Return (X, Y) of the center of cell containing provided text 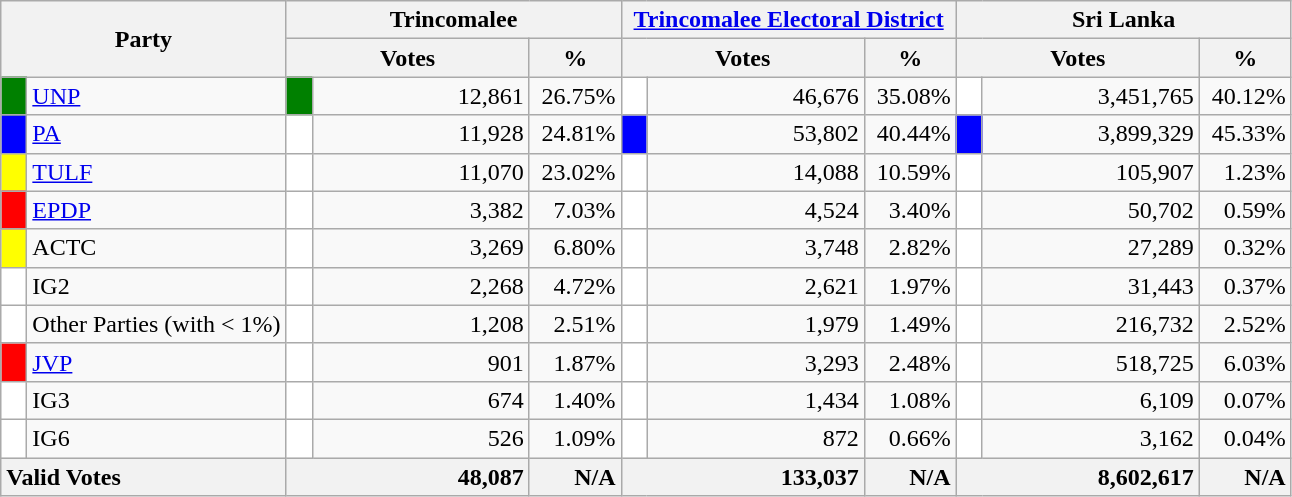
0.07% (1245, 400)
Party (144, 39)
0.37% (1245, 286)
PA (156, 134)
1.08% (910, 400)
3,748 (756, 248)
1.40% (575, 400)
46,676 (756, 96)
Trincomalee (454, 20)
TULF (156, 172)
UNP (156, 96)
26.75% (575, 96)
7.03% (575, 210)
901 (420, 362)
3,382 (420, 210)
0.04% (1245, 438)
40.44% (910, 134)
3,269 (420, 248)
1.49% (910, 324)
27,289 (1090, 248)
14,088 (756, 172)
2.48% (910, 362)
6.03% (1245, 362)
216,732 (1090, 324)
518,725 (1090, 362)
IG3 (156, 400)
526 (420, 438)
2,621 (756, 286)
24.81% (575, 134)
1.23% (1245, 172)
105,907 (1090, 172)
53,802 (756, 134)
6.80% (575, 248)
12,861 (420, 96)
1.87% (575, 362)
3,899,329 (1090, 134)
2.52% (1245, 324)
45.33% (1245, 134)
11,928 (420, 134)
Trincomalee Electoral District (788, 20)
1,979 (756, 324)
4,524 (756, 210)
11,070 (420, 172)
48,087 (408, 477)
1,434 (756, 400)
133,037 (742, 477)
Other Parties (with < 1%) (156, 324)
3.40% (910, 210)
2.82% (910, 248)
872 (756, 438)
1.09% (575, 438)
35.08% (910, 96)
Sri Lanka (1124, 20)
674 (420, 400)
10.59% (910, 172)
EPDP (156, 210)
0.32% (1245, 248)
Valid Votes (144, 477)
1.97% (910, 286)
4.72% (575, 286)
3,451,765 (1090, 96)
1,208 (420, 324)
2,268 (420, 286)
IG6 (156, 438)
0.66% (910, 438)
50,702 (1090, 210)
IG2 (156, 286)
40.12% (1245, 96)
31,443 (1090, 286)
23.02% (575, 172)
ACTC (156, 248)
2.51% (575, 324)
JVP (156, 362)
6,109 (1090, 400)
8,602,617 (1078, 477)
3,162 (1090, 438)
0.59% (1245, 210)
3,293 (756, 362)
